Pinpoint the cell where the given text exists, returning its (x, y) midpoint coordinate. 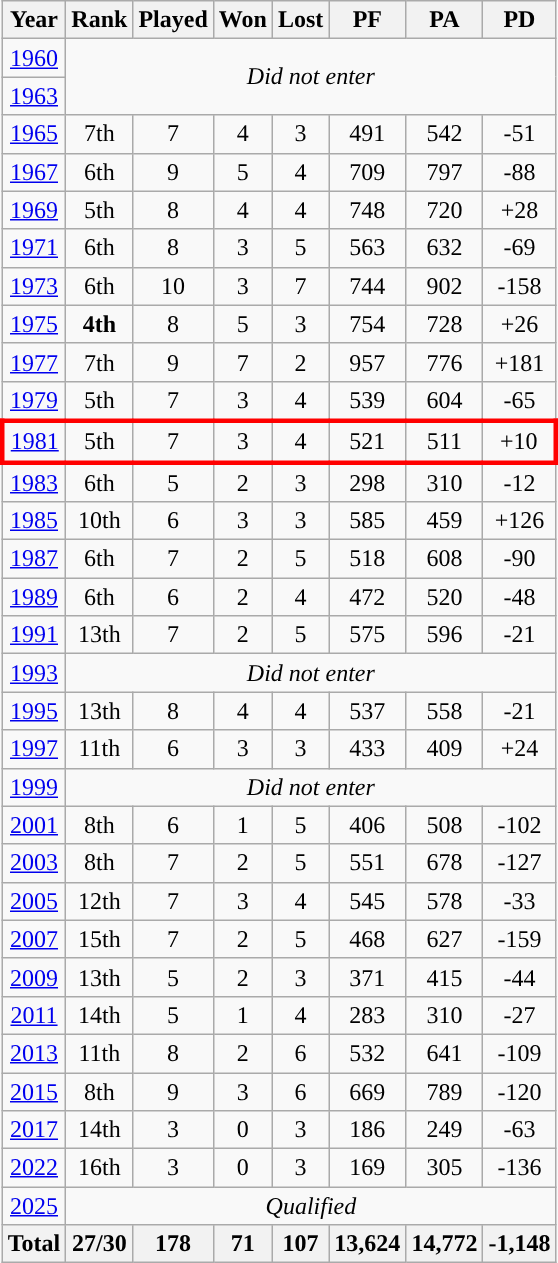
632 (444, 248)
627 (444, 939)
2011 (34, 1015)
406 (368, 825)
-136 (520, 1168)
13,624 (368, 1244)
2001 (34, 825)
10 (173, 286)
+28 (520, 210)
1971 (34, 248)
537 (368, 711)
-159 (520, 939)
433 (368, 749)
511 (444, 442)
641 (444, 1053)
-90 (520, 559)
178 (173, 1244)
575 (368, 635)
16th (100, 1168)
754 (368, 324)
776 (444, 362)
-48 (520, 597)
1995 (34, 711)
558 (444, 711)
415 (444, 977)
2013 (34, 1053)
-102 (520, 825)
1965 (34, 134)
27/30 (100, 1244)
4th (100, 324)
1967 (34, 172)
578 (444, 901)
532 (368, 1053)
678 (444, 863)
1991 (34, 635)
-127 (520, 863)
1981 (34, 442)
709 (368, 172)
1987 (34, 559)
15th (100, 939)
585 (368, 521)
409 (444, 749)
+24 (520, 749)
2022 (34, 1168)
1963 (34, 96)
1979 (34, 401)
Lost (300, 20)
608 (444, 559)
PD (520, 20)
-51 (520, 134)
1975 (34, 324)
249 (444, 1130)
Qualified (311, 1206)
PF (368, 20)
186 (368, 1130)
2017 (34, 1130)
1999 (34, 787)
728 (444, 324)
2005 (34, 901)
71 (242, 1244)
1969 (34, 210)
-158 (520, 286)
+126 (520, 521)
563 (368, 248)
+26 (520, 324)
-109 (520, 1053)
-69 (520, 248)
539 (368, 401)
542 (444, 134)
1997 (34, 749)
902 (444, 286)
Rank (100, 20)
169 (368, 1168)
107 (300, 1244)
789 (444, 1091)
371 (368, 977)
551 (368, 863)
2015 (34, 1091)
+10 (520, 442)
669 (368, 1091)
-120 (520, 1091)
-65 (520, 401)
Played (173, 20)
-63 (520, 1130)
PA (444, 20)
12th (100, 901)
491 (368, 134)
283 (368, 1015)
604 (444, 401)
545 (368, 901)
720 (444, 210)
2007 (34, 939)
305 (444, 1168)
468 (368, 939)
1960 (34, 58)
2025 (34, 1206)
298 (368, 482)
1989 (34, 597)
797 (444, 172)
Won (242, 20)
-44 (520, 977)
2003 (34, 863)
2009 (34, 977)
-12 (520, 482)
+181 (520, 362)
521 (368, 442)
1973 (34, 286)
596 (444, 635)
1985 (34, 521)
-1,148 (520, 1244)
Year (34, 20)
748 (368, 210)
744 (368, 286)
Total (34, 1244)
518 (368, 559)
1977 (34, 362)
472 (368, 597)
-33 (520, 901)
508 (444, 825)
957 (368, 362)
520 (444, 597)
1993 (34, 673)
459 (444, 521)
-27 (520, 1015)
14,772 (444, 1244)
1983 (34, 482)
-88 (520, 172)
10th (100, 521)
